Scan for the cell matching the given text and deliver its [x, y] coordinate at center. 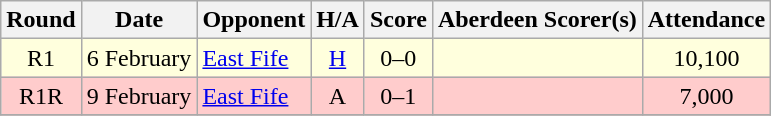
Date [139, 20]
Aberdeen Scorer(s) [537, 20]
A [338, 96]
7,000 [706, 96]
R1R [41, 96]
Opponent [254, 20]
Score [398, 20]
6 February [139, 58]
H/A [338, 20]
9 February [139, 96]
0–0 [398, 58]
Attendance [706, 20]
H [338, 58]
R1 [41, 58]
0–1 [398, 96]
10,100 [706, 58]
Round [41, 20]
